Output the [X, Y] coordinate of the center of the cell containing the given text.  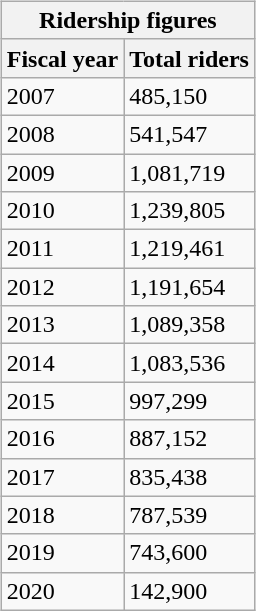
2009 [62, 173]
2008 [62, 134]
2015 [62, 401]
1,083,536 [190, 363]
2014 [62, 363]
2017 [62, 477]
2019 [62, 553]
1,081,719 [190, 173]
1,191,654 [190, 287]
2016 [62, 439]
787,539 [190, 515]
485,150 [190, 96]
2007 [62, 96]
2020 [62, 591]
2018 [62, 515]
1,089,358 [190, 325]
142,900 [190, 591]
Total riders [190, 58]
743,600 [190, 553]
2011 [62, 249]
2012 [62, 287]
997,299 [190, 401]
1,219,461 [190, 249]
Fiscal year [62, 58]
541,547 [190, 134]
1,239,805 [190, 211]
835,438 [190, 477]
2010 [62, 211]
887,152 [190, 439]
Ridership figures [128, 20]
2013 [62, 325]
